Scan for the cell matching the given text and deliver its (x, y) coordinate at center. 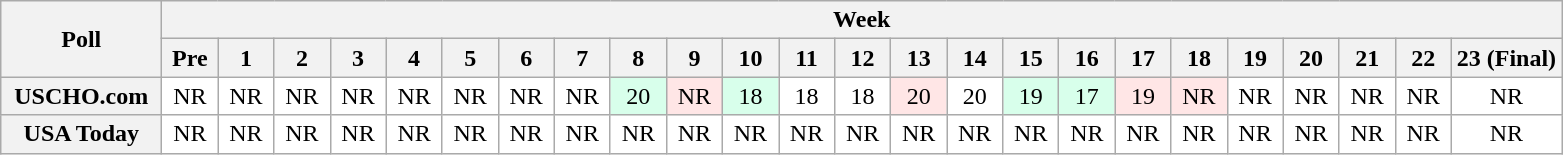
1 (246, 58)
Pre (190, 58)
3 (358, 58)
USA Today (82, 134)
6 (526, 58)
16 (1087, 58)
10 (750, 58)
13 (919, 58)
5 (470, 58)
2 (302, 58)
12 (863, 58)
22 (1423, 58)
9 (694, 58)
Week (862, 20)
14 (975, 58)
USCHO.com (82, 96)
15 (1031, 58)
21 (1367, 58)
7 (582, 58)
11 (806, 58)
Poll (82, 39)
4 (414, 58)
23 (Final) (1506, 58)
8 (638, 58)
